Search for the cell housing the specified text and yield its (X, Y) center coordinate. 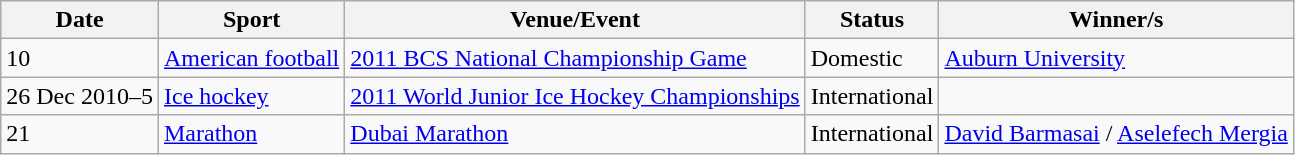
Winner/s (1116, 20)
Marathon (251, 134)
10 (80, 58)
2011 BCS National Championship Game (575, 58)
Sport (251, 20)
Auburn University (1116, 58)
Dubai Marathon (575, 134)
Status (872, 20)
Domestic (872, 58)
2011 World Junior Ice Hockey Championships (575, 96)
Ice hockey (251, 96)
Venue/Event (575, 20)
David Barmasai / Aselefech Mergia (1116, 134)
26 Dec 2010–5 (80, 96)
American football (251, 58)
21 (80, 134)
Date (80, 20)
